Identify which cell holds the provided text, then report its (x, y) central coordinate. 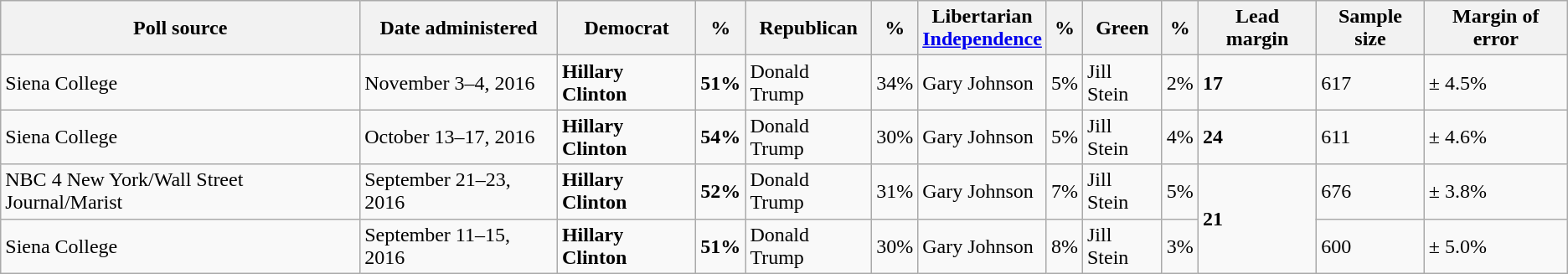
4% (1179, 137)
± 4.6% (1496, 137)
NBC 4 New York/Wall Street Journal/Marist (181, 191)
Green (1122, 28)
52% (720, 191)
7% (1064, 191)
617 (1370, 82)
Democrat (627, 28)
Republican (809, 28)
611 (1370, 137)
Margin of error (1496, 28)
Sample size (1370, 28)
Lead margin (1256, 28)
September 11–15, 2016 (459, 246)
October 13–17, 2016 (459, 137)
34% (895, 82)
31% (895, 191)
24 (1256, 137)
± 3.8% (1496, 191)
2% (1179, 82)
LibertarianIndependence (983, 28)
676 (1370, 191)
November 3–4, 2016 (459, 82)
± 4.5% (1496, 82)
600 (1370, 246)
Poll source (181, 28)
21 (1256, 219)
8% (1064, 246)
3% (1179, 246)
± 5.0% (1496, 246)
54% (720, 137)
Date administered (459, 28)
17 (1256, 82)
September 21–23, 2016 (459, 191)
